For the text-containing cell, return its midpoint in [x, y] coordinate format. 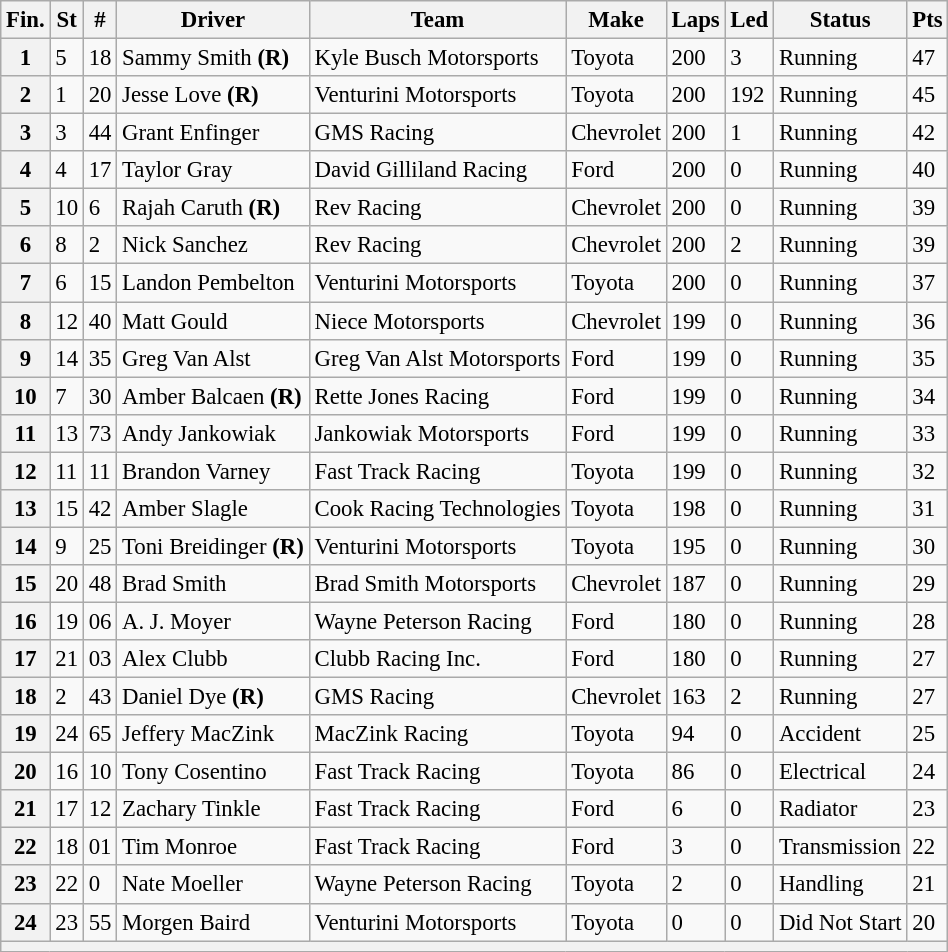
Team [438, 20]
Zachary Tinkle [213, 809]
195 [696, 546]
Taylor Gray [213, 170]
Greg Van Alst Motorsports [438, 358]
Tim Monroe [213, 847]
MacZink Racing [438, 734]
34 [928, 396]
Andy Jankowiak [213, 433]
Jesse Love (R) [213, 95]
Clubb Racing Inc. [438, 659]
Morgen Baird [213, 922]
Nick Sanchez [213, 245]
94 [696, 734]
Driver [213, 20]
47 [928, 58]
Transmission [840, 847]
Brandon Varney [213, 471]
Daniel Dye (R) [213, 697]
28 [928, 621]
45 [928, 95]
Pts [928, 20]
43 [100, 697]
192 [750, 95]
Kyle Busch Motorsports [438, 58]
Electrical [840, 772]
Amber Balcaen (R) [213, 396]
Did Not Start [840, 922]
Make [616, 20]
Radiator [840, 809]
Led [750, 20]
73 [100, 433]
Rajah Caruth (R) [213, 208]
86 [696, 772]
198 [696, 509]
Greg Van Alst [213, 358]
Grant Enfinger [213, 133]
Accident [840, 734]
187 [696, 584]
Matt Gould [213, 321]
163 [696, 697]
Toni Breidinger (R) [213, 546]
Jeffery MacZink [213, 734]
Brad Smith [213, 584]
Jankowiak Motorsports [438, 433]
David Gilliland Racing [438, 170]
44 [100, 133]
Sammy Smith (R) [213, 58]
33 [928, 433]
A. J. Moyer [213, 621]
29 [928, 584]
Handling [840, 885]
Brad Smith Motorsports [438, 584]
Landon Pembelton [213, 283]
Cook Racing Technologies [438, 509]
Alex Clubb [213, 659]
Rette Jones Racing [438, 396]
Laps [696, 20]
St [66, 20]
31 [928, 509]
Amber Slagle [213, 509]
Tony Cosentino [213, 772]
03 [100, 659]
06 [100, 621]
Niece Motorsports [438, 321]
Fin. [26, 20]
32 [928, 471]
Nate Moeller [213, 885]
37 [928, 283]
48 [100, 584]
# [100, 20]
55 [100, 922]
Status [840, 20]
65 [100, 734]
01 [100, 847]
36 [928, 321]
